Scan for the cell matching the given text and deliver its (x, y) coordinate at center. 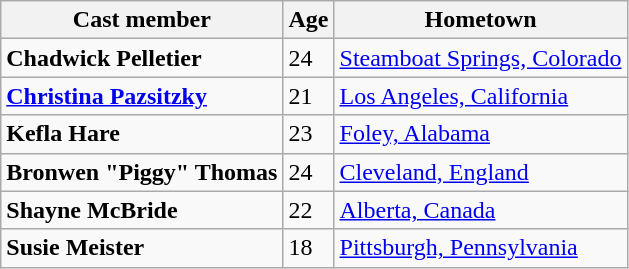
Shayne McBride (142, 210)
Bronwen "Piggy" Thomas (142, 172)
Susie Meister (142, 248)
Age (308, 20)
Kefla Hare (142, 134)
21 (308, 96)
Cleveland, England (480, 172)
Chadwick Pelletier (142, 58)
Alberta, Canada (480, 210)
Pittsburgh, Pennsylvania (480, 248)
Cast member (142, 20)
Los Angeles, California (480, 96)
Steamboat Springs, Colorado (480, 58)
Christina Pazsitzky (142, 96)
Hometown (480, 20)
22 (308, 210)
23 (308, 134)
18 (308, 248)
Foley, Alabama (480, 134)
